For the text-containing cell, return its midpoint in (X, Y) coordinate format. 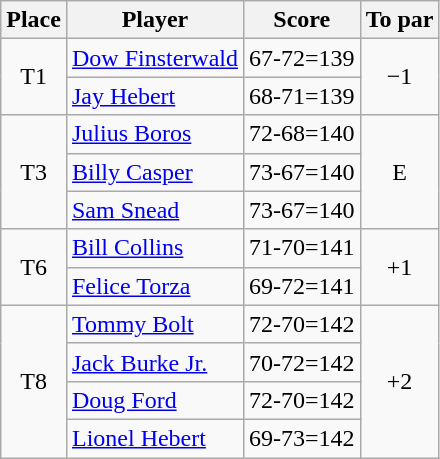
68-71=139 (302, 96)
Place (34, 20)
Jack Burke Jr. (154, 362)
Bill Collins (154, 248)
T8 (34, 381)
E (400, 172)
T1 (34, 77)
Jay Hebert (154, 96)
69-72=141 (302, 286)
T3 (34, 172)
T6 (34, 267)
+2 (400, 381)
Score (302, 20)
Tommy Bolt (154, 324)
Dow Finsterwald (154, 58)
+1 (400, 267)
70-72=142 (302, 362)
Sam Snead (154, 210)
Lionel Hebert (154, 438)
Billy Casper (154, 172)
71-70=141 (302, 248)
72-68=140 (302, 134)
Player (154, 20)
To par (400, 20)
67-72=139 (302, 58)
Felice Torza (154, 286)
Doug Ford (154, 400)
Julius Boros (154, 134)
69-73=142 (302, 438)
−1 (400, 77)
